Find where the given text appears and provide that cell's center as [x, y] coordinate. 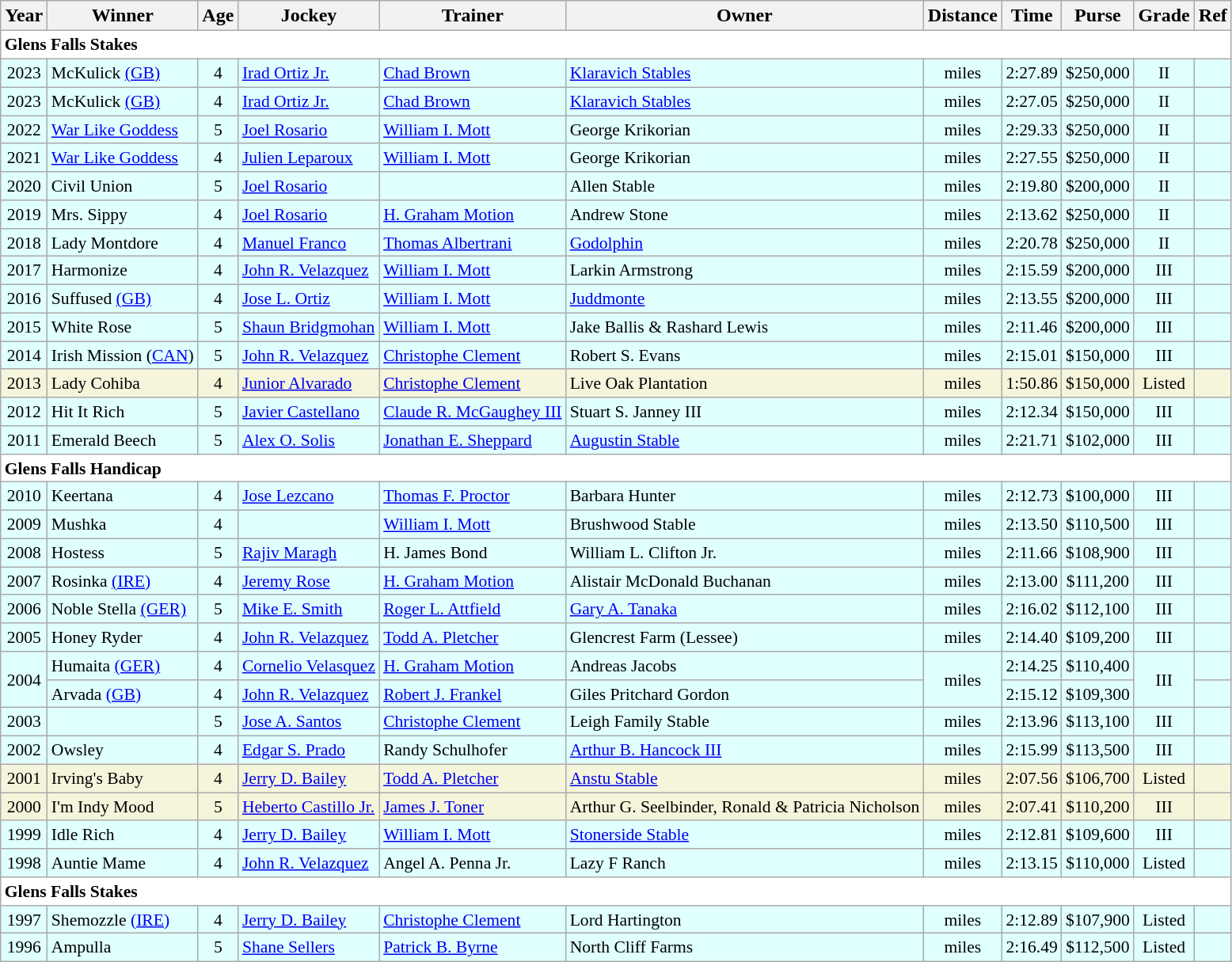
2013 [24, 383]
$112,100 [1097, 609]
2020 [24, 186]
Allen Stable [745, 186]
$109,600 [1097, 835]
$110,200 [1097, 807]
James J. Toner [473, 807]
2:19.80 [1031, 186]
Edgar S. Prado [309, 750]
Suffused (GB) [123, 298]
2000 [24, 807]
Patrick B. Byrne [473, 948]
Giles Pritchard Gordon [745, 694]
Glencrest Farm (Lessee) [745, 637]
$106,700 [1097, 778]
$100,000 [1097, 496]
2:11.66 [1031, 553]
Thomas F. Proctor [473, 496]
Trainer [473, 16]
2006 [24, 609]
2:13.50 [1031, 524]
$102,000 [1097, 440]
$110,000 [1097, 863]
Emerald Beech [123, 440]
Honey Ryder [123, 637]
Junior Alvarado [309, 383]
Live Oak Plantation [745, 383]
Noble Stella (GER) [123, 609]
Owsley [123, 750]
Jeremy Rose [309, 581]
Lazy F Ranch [745, 863]
$109,300 [1097, 694]
Purse [1097, 16]
Alistair McDonald Buchanan [745, 581]
2012 [24, 412]
Heberto Castillo Jr. [309, 807]
2:07.41 [1031, 807]
Manuel Franco [309, 242]
2:11.46 [1031, 327]
2009 [24, 524]
Idle Rich [123, 835]
Roger L. Attfield [473, 609]
2:14.40 [1031, 637]
Distance [963, 16]
$109,200 [1097, 637]
2019 [24, 215]
2004 [24, 679]
2018 [24, 242]
Stonerside Stable [745, 835]
Ref [1213, 16]
I'm Indy Mood [123, 807]
2010 [24, 496]
Arvada (GB) [123, 694]
2:27.05 [1031, 101]
Hit It Rich [123, 412]
Stuart S. Janney III [745, 412]
2:21.71 [1031, 440]
North Cliff Farms [745, 948]
Shemozzle (IRE) [123, 919]
H. James Bond [473, 553]
1999 [24, 835]
Augustin Stable [745, 440]
Irving's Baby [123, 778]
Andreas Jacobs [745, 666]
Barbara Hunter [745, 496]
2:27.55 [1031, 158]
White Rose [123, 327]
2:13.55 [1031, 298]
2005 [24, 637]
2:14.25 [1031, 666]
Jonathan E. Sheppard [473, 440]
2:15.01 [1031, 356]
2017 [24, 271]
2014 [24, 356]
Year [24, 16]
Rajiv Maragh [309, 553]
2:27.89 [1031, 73]
Mushka [123, 524]
2:12.34 [1031, 412]
Larkin Armstrong [745, 271]
Javier Castellano [309, 412]
2011 [24, 440]
2002 [24, 750]
2008 [24, 553]
Grade [1164, 16]
Rosinka (IRE) [123, 581]
Alex O. Solis [309, 440]
$110,400 [1097, 666]
2016 [24, 298]
2:16.02 [1031, 609]
Jake Ballis & Rashard Lewis [745, 327]
Glens Falls Handicap [616, 468]
Winner [123, 16]
$107,900 [1097, 919]
Jockey [309, 16]
2:12.89 [1031, 919]
$110,500 [1097, 524]
Jose A. Santos [309, 722]
Julien Leparoux [309, 158]
2:13.62 [1031, 215]
1:50.86 [1031, 383]
Gary A. Tanaka [745, 609]
Hostess [123, 553]
Cornelio Velasquez [309, 666]
Mike E. Smith [309, 609]
Angel A. Penna Jr. [473, 863]
Mrs. Sippy [123, 215]
Randy Schulhofer [473, 750]
Leigh Family Stable [745, 722]
2:15.99 [1031, 750]
Godolphin [745, 242]
1997 [24, 919]
2021 [24, 158]
2:13.00 [1031, 581]
Claude R. McGaughey III [473, 412]
Jose L. Ortiz [309, 298]
Brushwood Stable [745, 524]
Arthur G. Seelbinder, Ronald & Patricia Nicholson [745, 807]
2:07.56 [1031, 778]
Anstu Stable [745, 778]
Harmonize [123, 271]
Owner [745, 16]
2:13.15 [1031, 863]
2:12.73 [1031, 496]
2:15.59 [1031, 271]
$108,900 [1097, 553]
2007 [24, 581]
Humaita (GER) [123, 666]
Juddmonte [745, 298]
Shaun Bridgmohan [309, 327]
2015 [24, 327]
2:15.12 [1031, 694]
Age [219, 16]
Lady Cohiba [123, 383]
William L. Clifton Jr. [745, 553]
2003 [24, 722]
1998 [24, 863]
$113,100 [1097, 722]
Ampulla [123, 948]
$113,500 [1097, 750]
Civil Union [123, 186]
$111,200 [1097, 581]
Robert S. Evans [745, 356]
Auntie Mame [123, 863]
$112,500 [1097, 948]
Robert J. Frankel [473, 694]
2:12.81 [1031, 835]
1996 [24, 948]
Shane Sellers [309, 948]
Arthur B. Hancock III [745, 750]
Keertana [123, 496]
2:13.96 [1031, 722]
Andrew Stone [745, 215]
Time [1031, 16]
Lord Hartington [745, 919]
2:20.78 [1031, 242]
Jose Lezcano [309, 496]
2:29.33 [1031, 130]
2022 [24, 130]
Thomas Albertrani [473, 242]
2001 [24, 778]
Lady Montdore [123, 242]
Irish Mission (CAN) [123, 356]
2:16.49 [1031, 948]
